Return the (x, y) coordinate for the center point of the cell that contains the specified text.  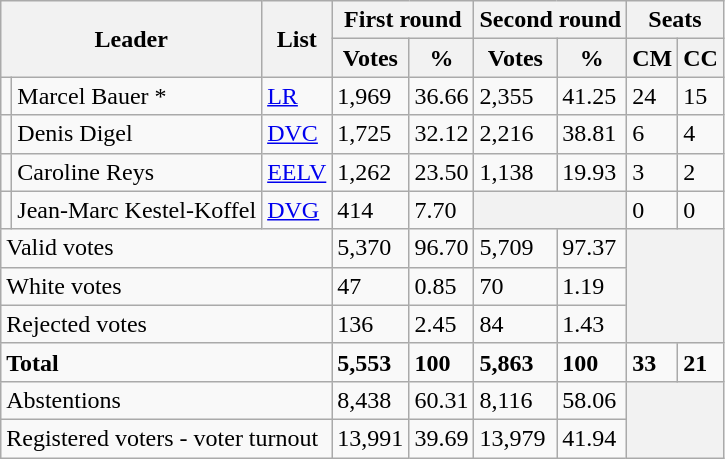
4 (701, 134)
5,709 (516, 248)
19.93 (592, 172)
1.43 (592, 324)
70 (516, 286)
Second round (550, 20)
1,138 (516, 172)
21 (701, 362)
Total (166, 362)
32.12 (442, 134)
EELV (297, 172)
136 (370, 324)
23.50 (442, 172)
Marcel Bauer * (137, 96)
Seats (676, 20)
DVC (297, 134)
96.70 (442, 248)
Valid votes (166, 248)
1.19 (592, 286)
Leader (132, 39)
8,116 (516, 400)
33 (652, 362)
36.66 (442, 96)
6 (652, 134)
1,262 (370, 172)
List (297, 39)
2.45 (442, 324)
CC (701, 58)
5,370 (370, 248)
24 (652, 96)
3 (652, 172)
47 (370, 286)
41.94 (592, 438)
38.81 (592, 134)
84 (516, 324)
41.25 (592, 96)
Registered voters - voter turnout (166, 438)
39.69 (442, 438)
7.70 (442, 210)
CM (652, 58)
First round (403, 20)
0.85 (442, 286)
2 (701, 172)
60.31 (442, 400)
8,438 (370, 400)
5,863 (516, 362)
Caroline Reys (137, 172)
13,979 (516, 438)
DVG (297, 210)
1,725 (370, 134)
2,355 (516, 96)
97.37 (592, 248)
13,991 (370, 438)
15 (701, 96)
58.06 (592, 400)
414 (370, 210)
White votes (166, 286)
2,216 (516, 134)
Abstentions (166, 400)
1,969 (370, 96)
5,553 (370, 362)
Jean-Marc Kestel-Koffel (137, 210)
Rejected votes (166, 324)
Denis Digel (137, 134)
LR (297, 96)
